Pinpoint the cell where the given text exists, returning its (X, Y) midpoint coordinate. 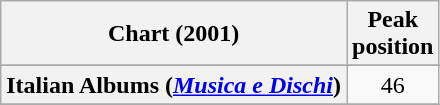
Chart (2001) (174, 34)
Italian Albums (Musica e Dischi) (174, 85)
46 (393, 85)
Peakposition (393, 34)
